For the text-containing cell, return its midpoint in (X, Y) coordinate format. 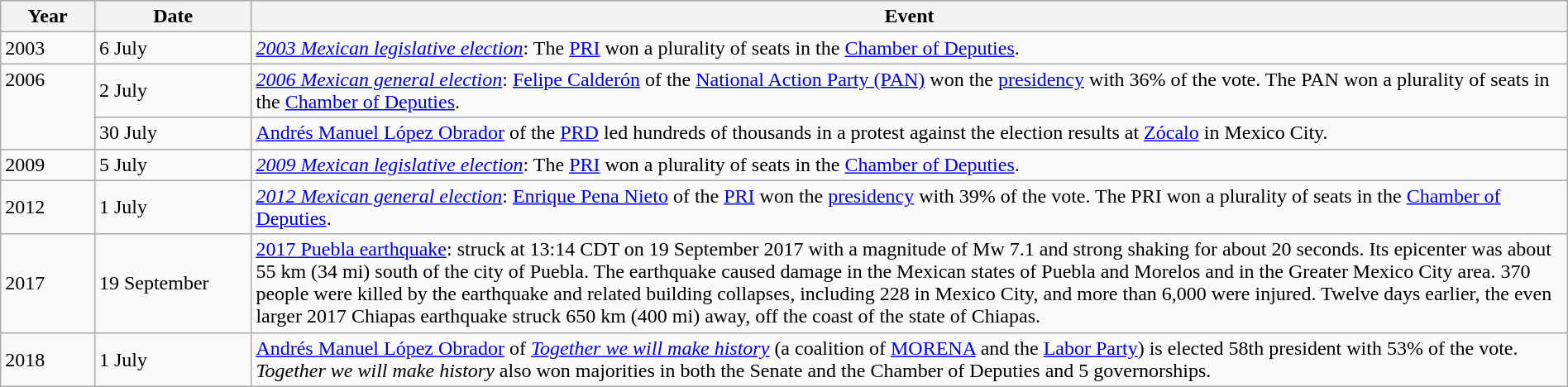
19 September (172, 283)
30 July (172, 133)
Andrés Manuel López Obrador of the PRD led hundreds of thousands in a protest against the election results at Zócalo in Mexico City. (910, 133)
Year (48, 17)
2012 (48, 207)
2003 Mexican legislative election: The PRI won a plurality of seats in the Chamber of Deputies. (910, 48)
2009 (48, 165)
2006 (48, 106)
5 July (172, 165)
2017 (48, 283)
2003 (48, 48)
6 July (172, 48)
2018 (48, 359)
Date (172, 17)
2 July (172, 91)
Event (910, 17)
2009 Mexican legislative election: The PRI won a plurality of seats in the Chamber of Deputies. (910, 165)
